Scan for the cell matching the given text and deliver its (X, Y) coordinate at center. 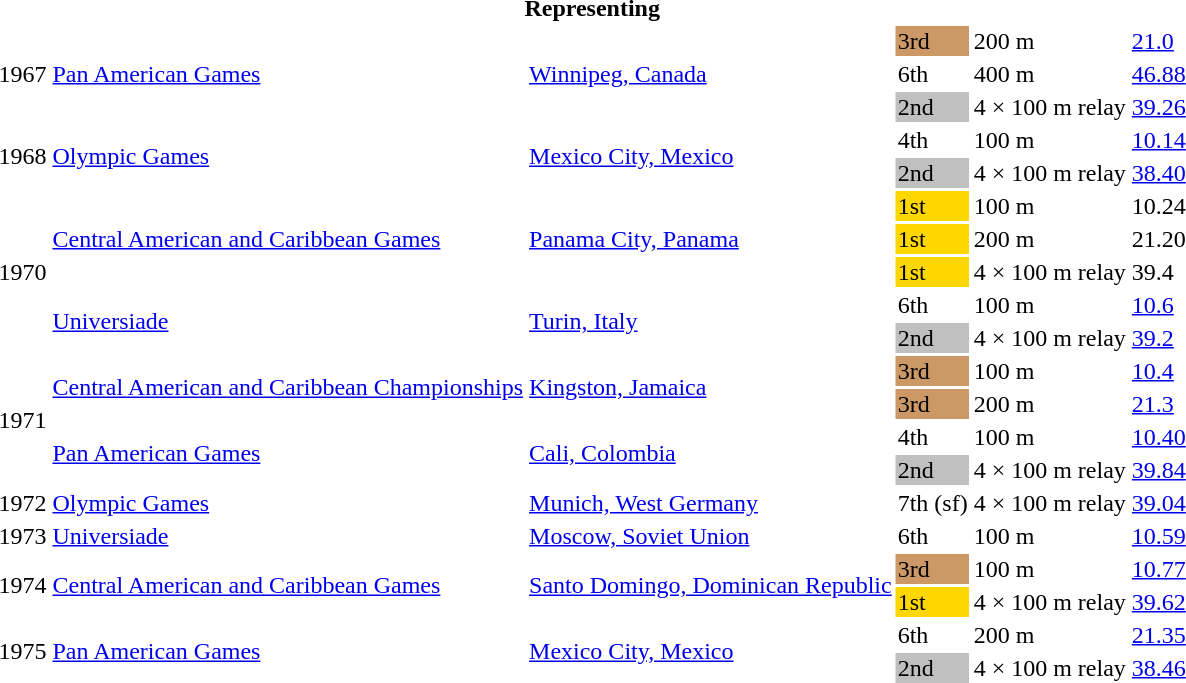
Kingston, Jamaica (711, 388)
Moscow, Soviet Union (711, 536)
Cali, Colombia (711, 454)
Winnipeg, Canada (711, 74)
Central American and Caribbean Championships (288, 388)
Santo Domingo, Dominican Republic (711, 586)
Turin, Italy (711, 322)
Panama City, Panama (711, 239)
Munich, West Germany (711, 503)
400 m (1050, 74)
7th (sf) (932, 503)
